For the text-containing cell, return its midpoint in (x, y) coordinate format. 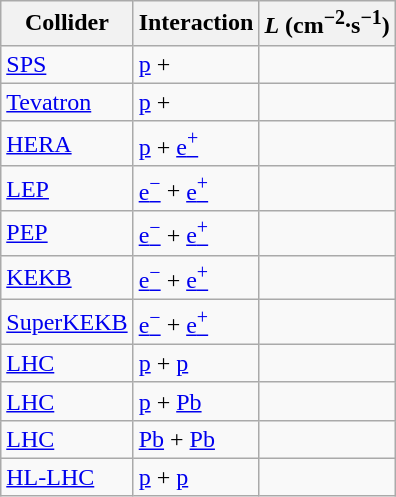
SPS (67, 64)
p + Pb (196, 401)
Tevatron (67, 102)
PEP (67, 234)
L (cm−2·s−1) (328, 24)
Interaction (196, 24)
HERA (67, 144)
LEP (67, 188)
SuperKEKB (67, 322)
Collider (67, 24)
HL-LHC (67, 477)
KEKB (67, 278)
Pb + Pb (196, 439)
p + e+ (196, 144)
